Identify which cell holds the provided text, then report its [X, Y] central coordinate. 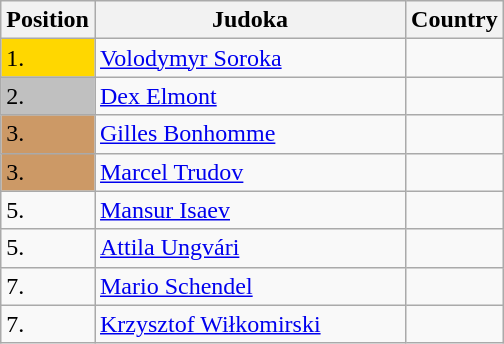
Position [48, 20]
Country [455, 20]
Attila Ungvári [250, 248]
Gilles Bonhomme [250, 134]
Mario Schendel [250, 286]
Judoka [250, 20]
Marcel Trudov [250, 172]
Krzysztof Wiłkomirski [250, 324]
2. [48, 96]
1. [48, 58]
Volodymyr Soroka [250, 58]
Dex Elmont [250, 96]
Mansur Isaev [250, 210]
